Pinpoint the cell where the given text exists, returning its (X, Y) midpoint coordinate. 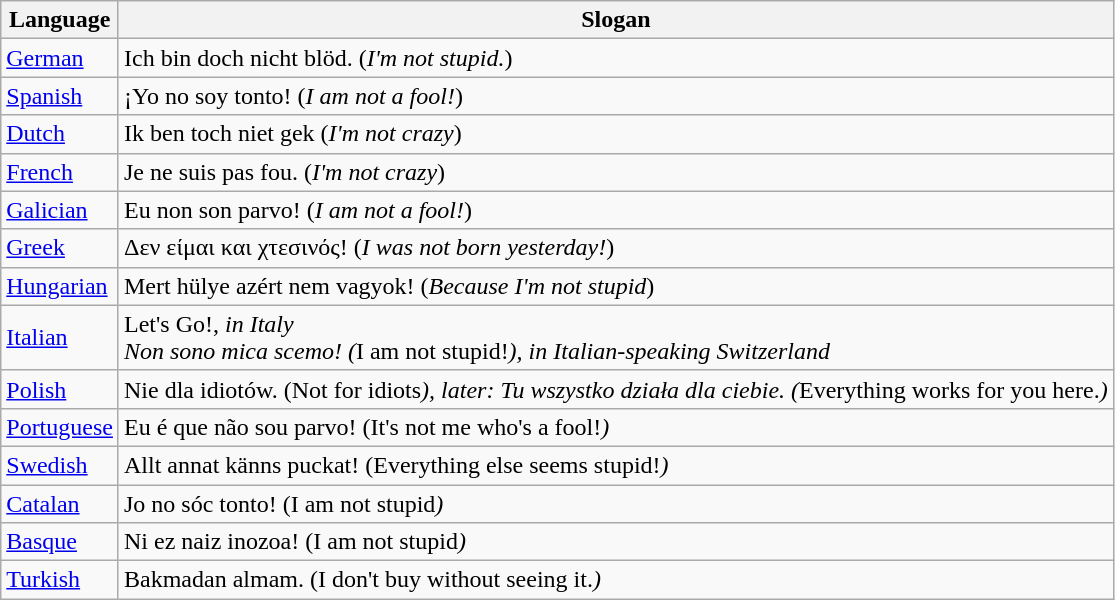
Nie dla idiotów. (Not for idiots), later: Tu wszystko działa dla ciebie. (Everything works for you here.) (616, 389)
¡Yo no soy tonto! (I am not a fool!) (616, 96)
Eu non son parvo! (I am not a fool!) (616, 210)
Galician (60, 210)
German (60, 58)
Je ne suis pas fou. (I'm not crazy) (616, 172)
Portuguese (60, 427)
Ich bin doch nicht blöd. (I'm not stupid.) (616, 58)
Italian (60, 338)
Spanish (60, 96)
Let's Go!, in ItalyNon sono mica scemo! (I am not stupid!), in Italian-speaking Switzerland (616, 338)
Eu é que não sou parvo! (It's not me who's a fool!) (616, 427)
Language (60, 20)
Polish (60, 389)
Turkish (60, 580)
Slogan (616, 20)
Greek (60, 248)
Hungarian (60, 286)
Δεν είμαι και χτεσινός! (I was not born yesterday!) (616, 248)
Ni ez naiz inozoa! (I am not stupid) (616, 542)
French (60, 172)
Dutch (60, 134)
Ik ben toch niet gek (I'm not crazy) (616, 134)
Mert hülye azért nem vagyok! (Because I'm not stupid) (616, 286)
Allt annat känns puckat! (Everything else seems stupid!) (616, 465)
Bakmadan almam. (I don't buy without seeing it.) (616, 580)
Jo no sóc tonto! (I am not stupid) (616, 503)
Catalan (60, 503)
Basque (60, 542)
Swedish (60, 465)
